Scan for the cell matching the given text and deliver its (x, y) coordinate at center. 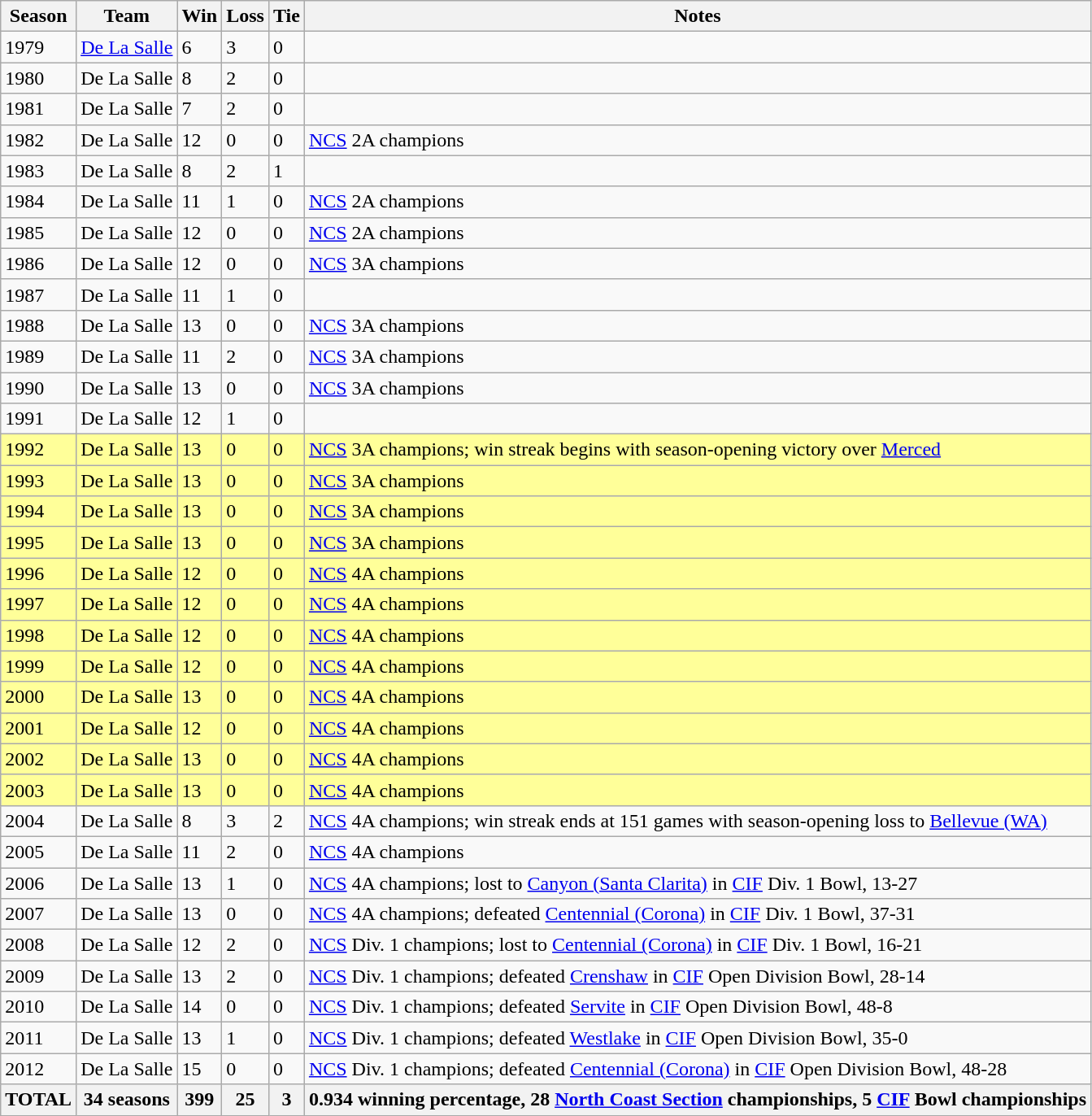
1997 (39, 604)
2012 (39, 1069)
1979 (39, 47)
Loss (246, 16)
Notes (698, 16)
NCS Div. 1 champions; defeated Servite in CIF Open Division Bowl, 48-8 (698, 1007)
2011 (39, 1038)
1984 (39, 202)
NCS Div. 1 champions; defeated Centennial (Corona) in CIF Open Division Bowl, 48-28 (698, 1069)
1992 (39, 450)
2003 (39, 790)
1996 (39, 573)
1995 (39, 543)
1986 (39, 264)
2006 (39, 883)
NCS 4A champions; lost to Canyon (Santa Clarita) in CIF Div. 1 Bowl, 13-27 (698, 883)
1987 (39, 294)
1983 (39, 171)
Season (39, 16)
NCS 4A champions; win streak ends at 151 games with season-opening loss to Bellevue (WA) (698, 821)
2002 (39, 759)
1980 (39, 78)
NCS Div. 1 champions; defeated Crenshaw in CIF Open Division Bowl, 28-14 (698, 976)
NCS Div. 1 champions; defeated Westlake in CIF Open Division Bowl, 35-0 (698, 1038)
1991 (39, 419)
1993 (39, 481)
1985 (39, 233)
2007 (39, 914)
NCS 4A champions; defeated Centennial (Corona) in CIF Div. 1 Bowl, 37-31 (698, 914)
14 (200, 1007)
1990 (39, 388)
2009 (39, 976)
TOTAL (39, 1100)
399 (200, 1100)
Team (127, 16)
1989 (39, 356)
NCS 3A champions; win streak begins with season-opening victory over Merced (698, 450)
2001 (39, 728)
Tie (286, 16)
NCS Div. 1 champions; lost to Centennial (Corona) in CIF Div. 1 Bowl, 16-21 (698, 945)
1998 (39, 635)
6 (200, 47)
1981 (39, 109)
2008 (39, 945)
1999 (39, 666)
2005 (39, 852)
1994 (39, 512)
34 seasons (127, 1100)
2004 (39, 821)
2000 (39, 697)
15 (200, 1069)
25 (246, 1100)
1982 (39, 140)
Win (200, 16)
2010 (39, 1007)
7 (200, 109)
1988 (39, 325)
0.934 winning percentage, 28 North Coast Section championships, 5 CIF Bowl championships (698, 1100)
